Detect which cell encompasses the target text, then output its (X, Y) center coordinate. 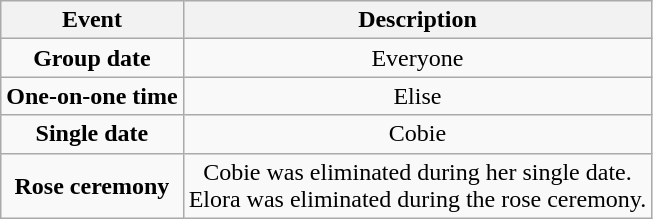
Group date (92, 58)
Event (92, 20)
Description (418, 20)
Single date (92, 134)
One-on-one time (92, 96)
Elise (418, 96)
Cobie was eliminated during her single date.Elora was eliminated during the rose ceremony. (418, 186)
Everyone (418, 58)
Rose ceremony (92, 186)
Cobie (418, 134)
